Scan for the cell matching the given text and deliver its [x, y] coordinate at center. 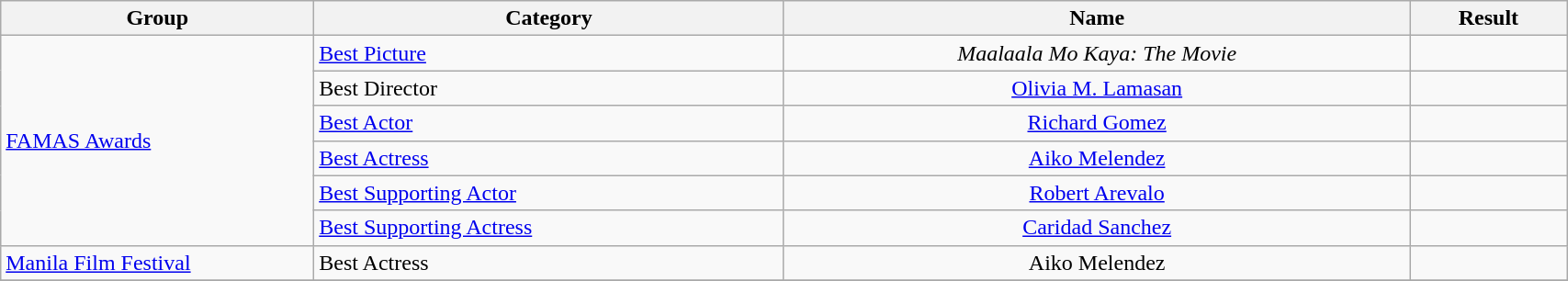
Best Director [549, 88]
Result [1488, 18]
Group [158, 18]
Olivia M. Lamasan [1097, 88]
Richard Gomez [1097, 123]
Robert Arevalo [1097, 193]
Name [1097, 18]
Best Picture [549, 53]
Caridad Sanchez [1097, 228]
FAMAS Awards [158, 140]
Maalaala Mo Kaya: The Movie [1097, 53]
Category [549, 18]
Manila Film Festival [158, 263]
Best Supporting Actress [549, 228]
Best Supporting Actor [549, 193]
Best Actor [549, 123]
